Search for the cell housing the specified text and yield its (X, Y) center coordinate. 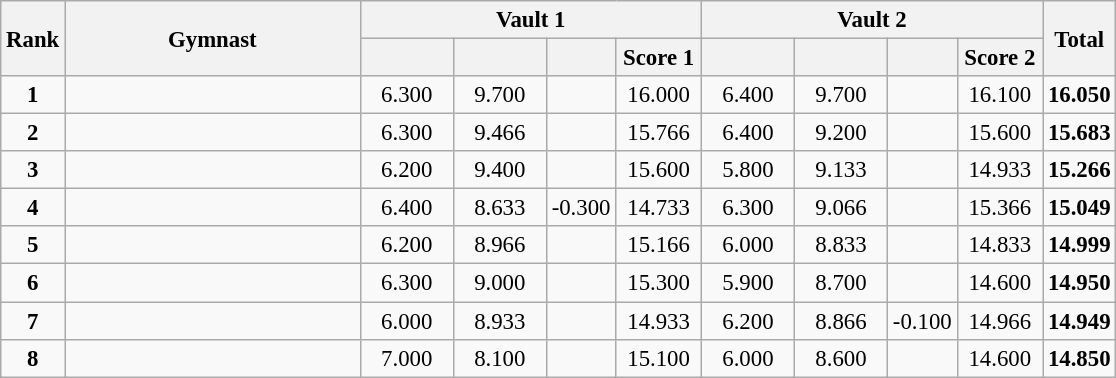
15.683 (1080, 133)
14.850 (1080, 358)
1 (33, 95)
Total (1080, 38)
9.133 (840, 170)
15.300 (659, 283)
14.733 (659, 208)
14.949 (1080, 321)
15.166 (659, 245)
3 (33, 170)
8.100 (500, 358)
8.933 (500, 321)
15.266 (1080, 170)
16.050 (1080, 95)
15.366 (1000, 208)
15.100 (659, 358)
Gymnast (213, 38)
8.833 (840, 245)
8.633 (500, 208)
8.866 (840, 321)
9.466 (500, 133)
-0.100 (922, 321)
16.100 (1000, 95)
9.000 (500, 283)
Score 1 (659, 58)
4 (33, 208)
5.900 (748, 283)
Rank (33, 38)
5 (33, 245)
9.200 (840, 133)
-0.300 (580, 208)
14.999 (1080, 245)
7 (33, 321)
15.766 (659, 133)
14.833 (1000, 245)
8.600 (840, 358)
9.066 (840, 208)
Score 2 (1000, 58)
Vault 1 (530, 20)
9.400 (500, 170)
8.700 (840, 283)
5.800 (748, 170)
6 (33, 283)
7.000 (406, 358)
8 (33, 358)
15.049 (1080, 208)
16.000 (659, 95)
14.950 (1080, 283)
8.966 (500, 245)
Vault 2 (872, 20)
2 (33, 133)
14.966 (1000, 321)
